Determine the [x, y] coordinate at the center of the cell enclosing the given text.  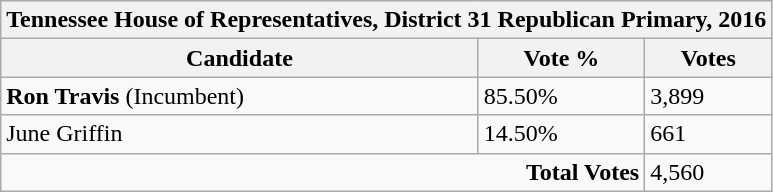
85.50% [562, 96]
4,560 [708, 172]
661 [708, 134]
Candidate [240, 58]
Tennessee House of Representatives, District 31 Republican Primary, 2016 [386, 20]
3,899 [708, 96]
Vote % [562, 58]
Total Votes [323, 172]
Votes [708, 58]
June Griffin [240, 134]
14.50% [562, 134]
Ron Travis (Incumbent) [240, 96]
